Detect which cell encompasses the target text, then output its [x, y] center coordinate. 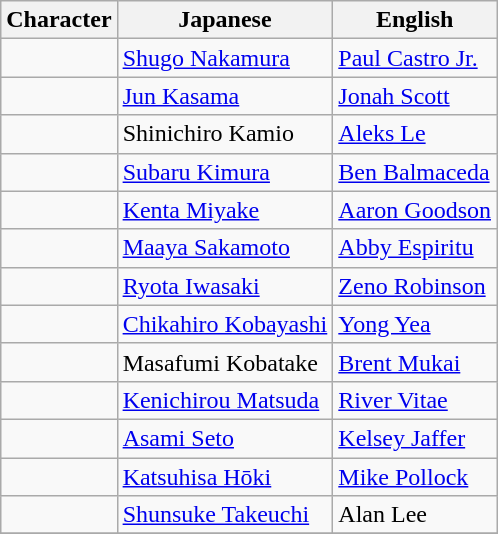
Subaru Kimura [225, 172]
Brent Mukai [415, 362]
Kenichirou Matsuda [225, 400]
Alan Lee [415, 515]
Yong Yea [415, 324]
Jonah Scott [415, 96]
Ben Balmaceda [415, 172]
River Vitae [415, 400]
Shunsuke Takeuchi [225, 515]
Kenta Miyake [225, 210]
Aaron Goodson [415, 210]
Shugo Nakamura [225, 58]
Japanese [225, 20]
Paul Castro Jr. [415, 58]
Aleks Le [415, 134]
Character [59, 20]
Chikahiro Kobayashi [225, 324]
Jun Kasama [225, 96]
Masafumi Kobatake [225, 362]
Maaya Sakamoto [225, 248]
Ryota Iwasaki [225, 286]
Katsuhisa Hōki [225, 477]
Zeno Robinson [415, 286]
Kelsey Jaffer [415, 438]
Shinichiro Kamio [225, 134]
Asami Seto [225, 438]
English [415, 20]
Abby Espiritu [415, 248]
Mike Pollock [415, 477]
